Return (X, Y) of the center of cell containing provided text 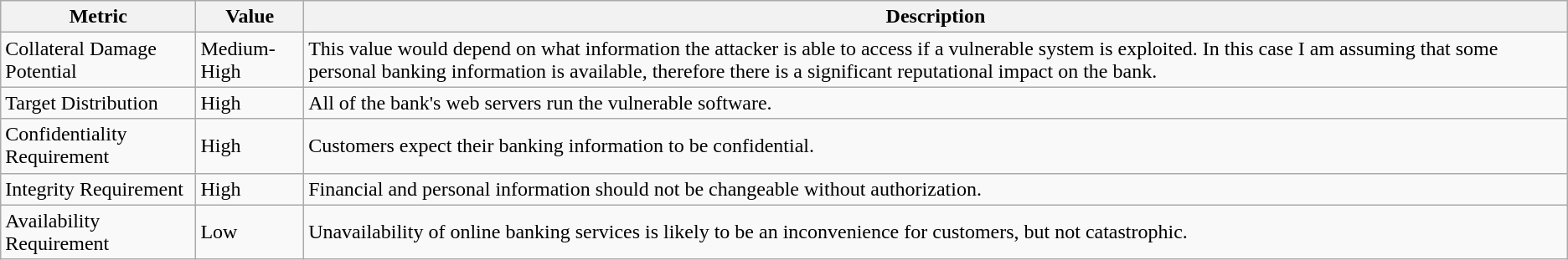
Financial and personal information should not be changeable without authorization. (936, 189)
Low (250, 232)
Medium-High (250, 60)
Integrity Requirement (99, 189)
Target Distribution (99, 103)
Unavailability of online banking services is likely to be an inconvenience for customers, but not catastrophic. (936, 232)
Availability Requirement (99, 232)
Description (936, 17)
Confidentiality Requirement (99, 145)
Collateral Damage Potential (99, 60)
Metric (99, 17)
Value (250, 17)
All of the bank's web servers run the vulnerable software. (936, 103)
Customers expect their banking information to be confidential. (936, 145)
